For the text-containing cell, return its midpoint in [x, y] coordinate format. 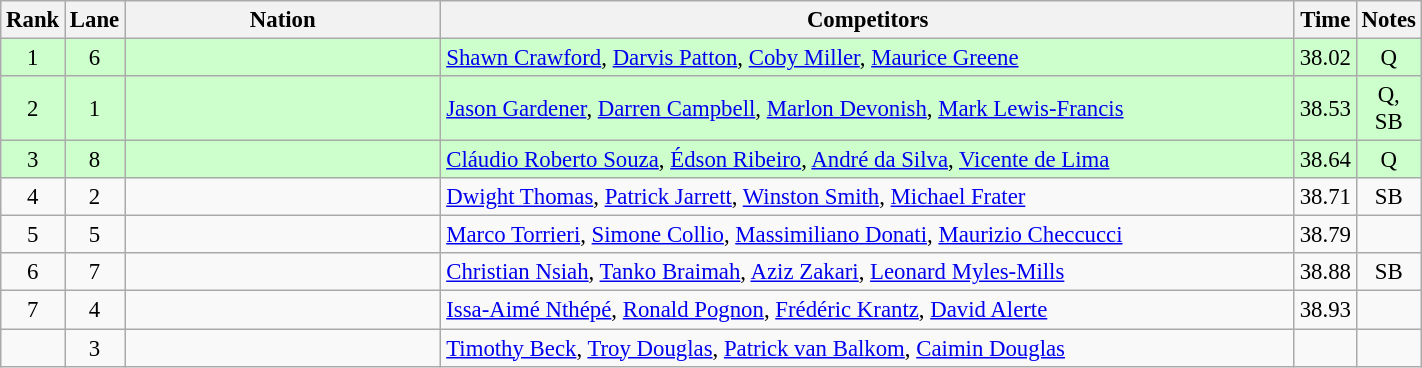
Marco Torrieri, Simone Collio, Massimiliano Donati, Maurizio Checcucci [868, 235]
Dwight Thomas, Patrick Jarrett, Winston Smith, Michael Frater [868, 197]
38.93 [1325, 310]
Christian Nsiah, Tanko Braimah, Aziz Zakari, Leonard Myles-Mills [868, 273]
Timothy Beck, Troy Douglas, Patrick van Balkom, Caimin Douglas [868, 348]
38.88 [1325, 273]
Issa-Aimé Nthépé, Ronald Pognon, Frédéric Krantz, David Alerte [868, 310]
Competitors [868, 20]
Jason Gardener, Darren Campbell, Marlon Devonish, Mark Lewis-Francis [868, 108]
Shawn Crawford, Darvis Patton, Coby Miller, Maurice Greene [868, 58]
38.02 [1325, 58]
38.64 [1325, 160]
Q, SB [1388, 108]
Time [1325, 20]
38.71 [1325, 197]
Nation [283, 20]
Notes [1388, 20]
38.79 [1325, 235]
Rank [33, 20]
Lane [95, 20]
38.53 [1325, 108]
8 [95, 160]
Cláudio Roberto Souza, Édson Ribeiro, André da Silva, Vicente de Lima [868, 160]
